For the text-containing cell, return its midpoint in [X, Y] coordinate format. 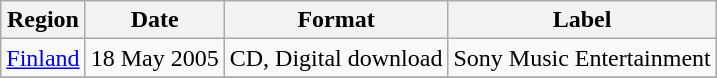
Date [154, 20]
Sony Music Entertainment [582, 58]
18 May 2005 [154, 58]
Label [582, 20]
Region [43, 20]
Format [336, 20]
CD, Digital download [336, 58]
Finland [43, 58]
